Return the (X, Y) coordinate for the center point of the cell that contains the specified text.  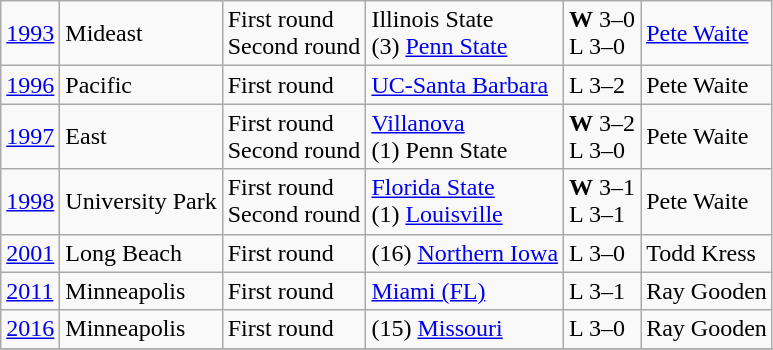
Long Beach (141, 253)
Miami (FL) (465, 291)
1998 (30, 202)
W 3–2L 3–0 (602, 136)
2016 (30, 329)
1997 (30, 136)
L 3–2 (602, 85)
East (141, 136)
Todd Kress (707, 253)
Florida State(1) Louisville (465, 202)
1993 (30, 34)
Illinois State(3) Penn State (465, 34)
L 3–1 (602, 291)
(15) Missouri (465, 329)
2001 (30, 253)
1996 (30, 85)
W 3–1L 3–1 (602, 202)
Pacific (141, 85)
UC-Santa Barbara (465, 85)
(16) Northern Iowa (465, 253)
W 3–0L 3–0 (602, 34)
University Park (141, 202)
Mideast (141, 34)
Villanova(1) Penn State (465, 136)
2011 (30, 291)
